Locate the cell with the specified text and output its (X, Y) center coordinate. 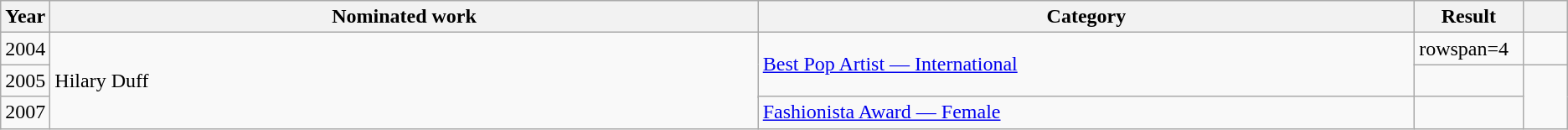
Fashionista Award — Female (1086, 112)
Result (1469, 17)
rowspan=4 (1469, 49)
Year (25, 17)
Category (1086, 17)
2004 (25, 49)
2005 (25, 81)
Hilary Duff (404, 81)
Best Pop Artist — International (1086, 65)
2007 (25, 112)
Nominated work (404, 17)
